Find where the given text appears and provide that cell's center as (X, Y) coordinate. 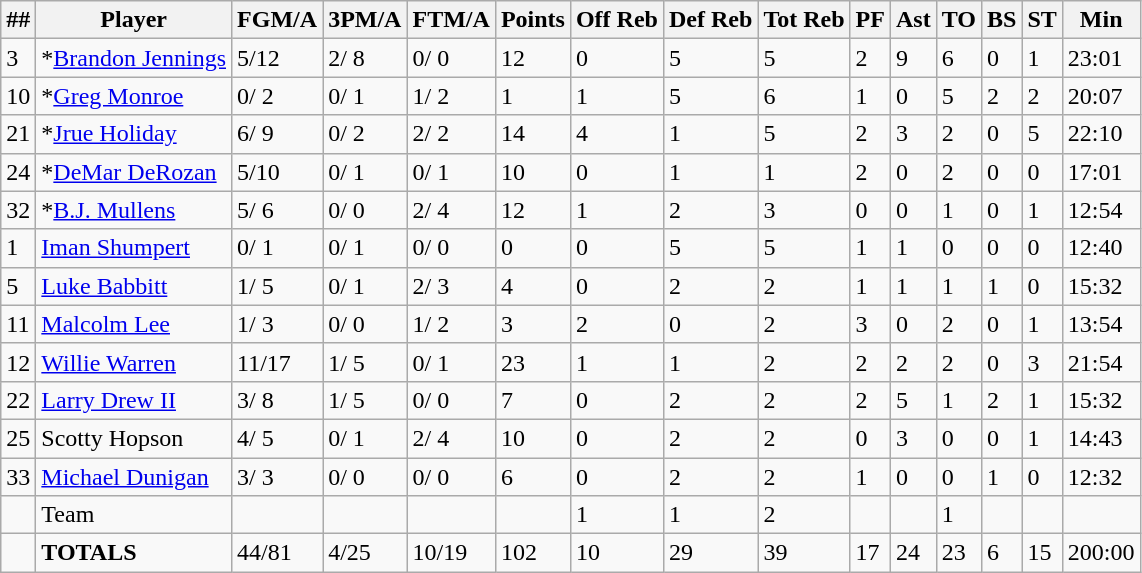
Tot Reb (804, 20)
22 (18, 400)
## (18, 20)
TOTALS (134, 553)
Michael Dunigan (134, 477)
*Jrue Holiday (134, 134)
ST (1042, 20)
Off Reb (616, 20)
14:43 (1101, 438)
21:54 (1101, 362)
23:01 (1101, 58)
4/25 (365, 553)
3/ 8 (278, 400)
32 (18, 210)
2/ 2 (451, 134)
Luke Babbitt (134, 286)
*DeMar DeRozan (134, 172)
12:40 (1101, 248)
200:00 (1101, 553)
Willie Warren (134, 362)
Points (532, 20)
3/ 3 (278, 477)
102 (532, 553)
33 (18, 477)
20:07 (1101, 96)
11/17 (278, 362)
13:54 (1101, 324)
25 (18, 438)
5/10 (278, 172)
Malcolm Lee (134, 324)
6/ 9 (278, 134)
PF (870, 20)
14 (532, 134)
12:32 (1101, 477)
*B.J. Mullens (134, 210)
39 (804, 553)
1/ 3 (278, 324)
FGM/A (278, 20)
Def Reb (710, 20)
11 (18, 324)
10/19 (451, 553)
5/ 6 (278, 210)
TO (958, 20)
Scotty Hopson (134, 438)
Ast (913, 20)
29 (710, 553)
9 (913, 58)
Iman Shumpert (134, 248)
*Brandon Jennings (134, 58)
5/12 (278, 58)
44/81 (278, 553)
BS (1001, 20)
Player (134, 20)
4/ 5 (278, 438)
17 (870, 553)
17:01 (1101, 172)
Larry Drew II (134, 400)
2/ 8 (365, 58)
FTM/A (451, 20)
2/ 3 (451, 286)
*Greg Monroe (134, 96)
15 (1042, 553)
7 (532, 400)
3PM/A (365, 20)
12:54 (1101, 210)
21 (18, 134)
Team (134, 515)
Min (1101, 20)
22:10 (1101, 134)
